Provide the (X, Y) coordinate of the cell's center where the given text is located.  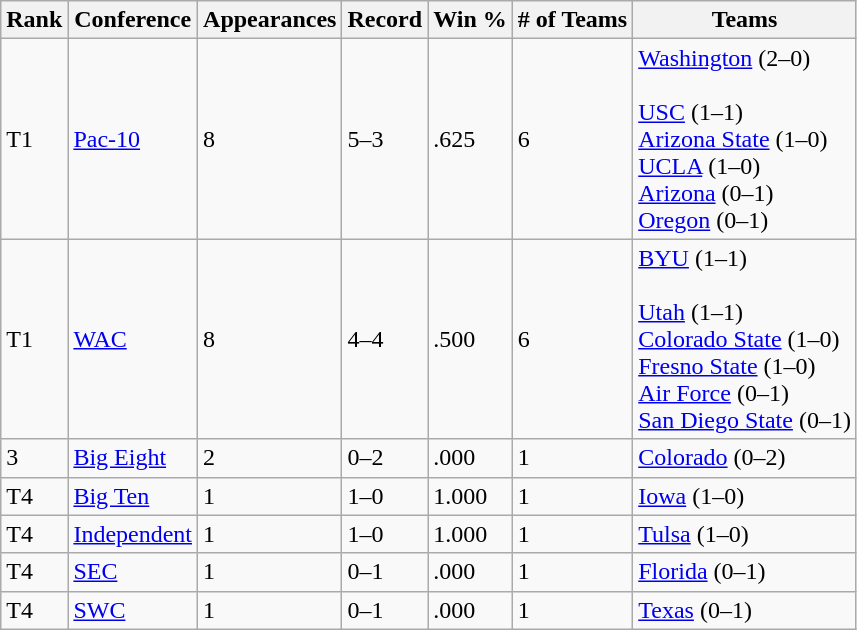
Conference (133, 20)
# of Teams (572, 20)
WAC (133, 339)
Record (385, 20)
Iowa (1–0) (745, 496)
Rank (34, 20)
Florida (0–1) (745, 572)
2 (270, 458)
Colorado (0–2) (745, 458)
Washington (2–0)USC (1–1) Arizona State (1–0) UCLA (1–0) Arizona (0–1) Oregon (0–1) (745, 139)
.625 (470, 139)
BYU (1–1)Utah (1–1) Colorado State (1–0) Fresno State (1–0) Air Force (0–1) San Diego State (0–1) (745, 339)
5–3 (385, 139)
Tulsa (1–0) (745, 534)
Teams (745, 20)
Big Eight (133, 458)
Big Ten (133, 496)
.500 (470, 339)
3 (34, 458)
Appearances (270, 20)
0–2 (385, 458)
SWC (133, 610)
Texas (0–1) (745, 610)
Independent (133, 534)
SEC (133, 572)
4–4 (385, 339)
Pac-10 (133, 139)
Win % (470, 20)
